Search for the cell housing the specified text and yield its [x, y] center coordinate. 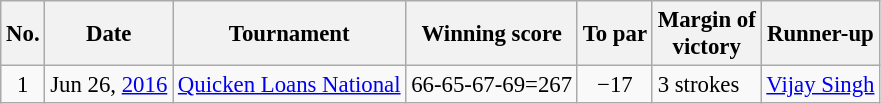
Margin ofvictory [706, 34]
Date [109, 34]
Jun 26, 2016 [109, 85]
66-65-67-69=267 [492, 85]
1 [23, 85]
Quicken Loans National [290, 85]
Vijay Singh [820, 85]
−17 [614, 85]
Runner-up [820, 34]
No. [23, 34]
3 strokes [706, 85]
To par [614, 34]
Winning score [492, 34]
Tournament [290, 34]
